Pinpoint the cell where the given text exists, returning its [X, Y] midpoint coordinate. 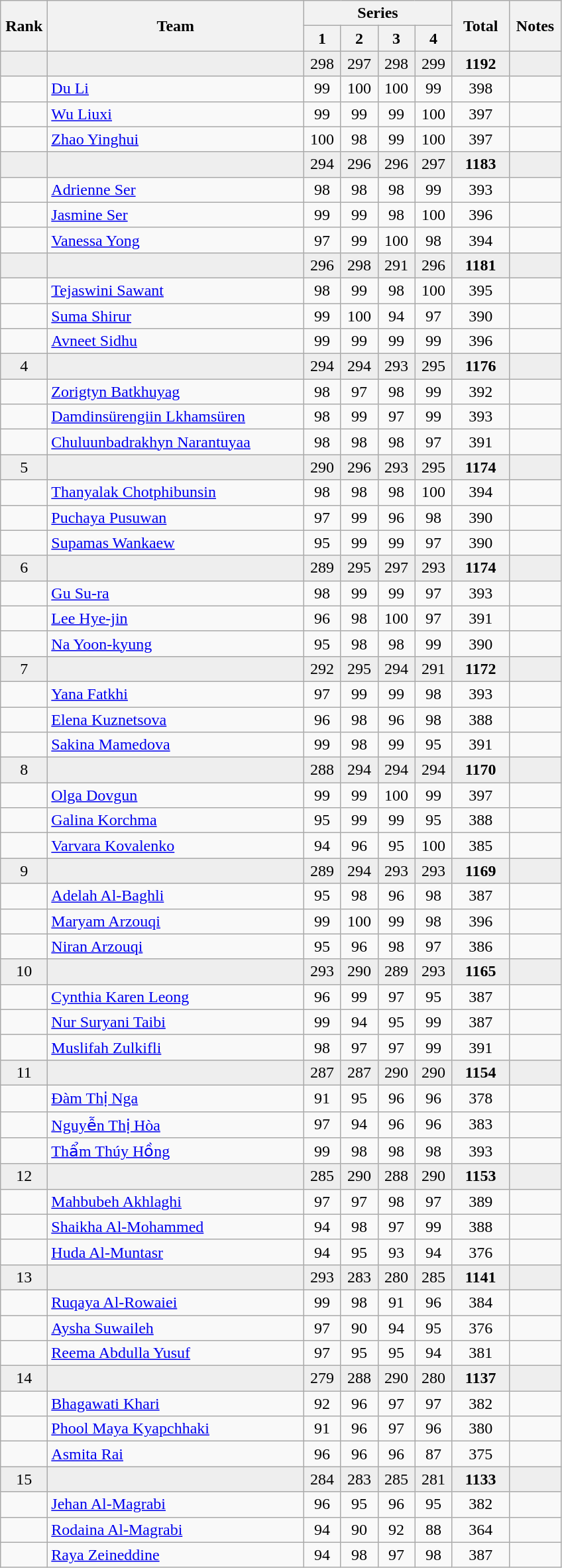
383 [480, 1125]
Olga Dovgun [176, 795]
Zorigtyn Batkhuyag [176, 392]
1153 [480, 1176]
Bhagawati Khari [176, 1404]
9 [24, 871]
Mahbubeh Akhlaghi [176, 1202]
Gu Su-ra [176, 593]
Huda Al-Muntasr [176, 1252]
Aysha Suwaileh [176, 1327]
Niran Arzouqi [176, 946]
Rodaina Al-Magrabi [176, 1530]
Đàm Thị Nga [176, 1098]
Elena Kuznetsova [176, 719]
Sakina Mamedova [176, 745]
Tejaswini Sawant [176, 290]
Avneet Sidhu [176, 341]
1172 [480, 669]
1165 [480, 972]
Team [176, 26]
Galina Korchma [176, 820]
Zhao Yinghui [176, 139]
Nguyễn Thị Hòa [176, 1125]
Ruqaya Al-Rowaiei [176, 1302]
11 [24, 1072]
Varvara Kovalenko [176, 846]
392 [480, 392]
384 [480, 1302]
380 [480, 1429]
Reema Abdulla Yusuf [176, 1353]
Chuluunbadrakhyn Narantuyaa [176, 442]
15 [24, 1479]
386 [480, 946]
279 [322, 1378]
1133 [480, 1479]
1137 [480, 1378]
Rank [24, 26]
1176 [480, 366]
395 [480, 290]
93 [396, 1252]
281 [433, 1479]
Yana Fatkhi [176, 694]
389 [480, 1202]
10 [24, 972]
Adrienne Ser [176, 190]
364 [480, 1530]
Thanyalak Chotphibunsin [176, 492]
385 [480, 846]
Puchaya Pusuwan [176, 518]
284 [322, 1479]
Jehan Al-Magrabi [176, 1504]
381 [480, 1353]
Jasmine Ser [176, 215]
88 [433, 1530]
Thẩm Thúy Hồng [176, 1151]
Wu Liuxi [176, 114]
299 [433, 64]
6 [24, 568]
Cynthia Karen Leong [176, 997]
1181 [480, 265]
Maryam Arzouqi [176, 921]
1170 [480, 770]
Notes [535, 26]
2 [359, 38]
Na Yoon-kyung [176, 644]
12 [24, 1176]
398 [480, 89]
Lee Hye-jin [176, 618]
292 [322, 669]
Vanessa Yong [176, 240]
Suma Shirur [176, 316]
Series [378, 13]
Damdinsürengiin Lkhamsüren [176, 417]
Adelah Al-Baghli [176, 896]
Total [480, 26]
Asmita Rai [176, 1454]
Shaikha Al-Mohammed [176, 1227]
1169 [480, 871]
3 [396, 38]
Phool Maya Kyapchhaki [176, 1429]
1192 [480, 64]
1141 [480, 1277]
13 [24, 1277]
1183 [480, 164]
Supamas Wankaew [176, 543]
Nur Suryani Taibi [176, 1022]
Du Li [176, 89]
375 [480, 1454]
8 [24, 770]
7 [24, 669]
Raya Zeineddine [176, 1555]
87 [433, 1454]
1154 [480, 1072]
1 [322, 38]
378 [480, 1098]
5 [24, 467]
14 [24, 1378]
Muslifah Zulkifli [176, 1047]
